From the cell containing the given text, extract its center point as [x, y] coordinate. 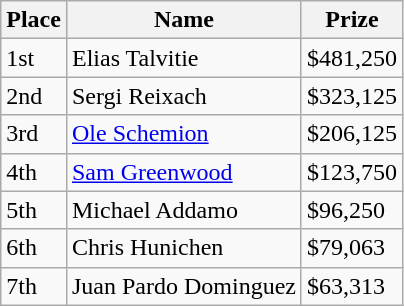
2nd [34, 96]
7th [34, 286]
Prize [352, 20]
Elias Talvitie [184, 58]
Name [184, 20]
$79,063 [352, 248]
5th [34, 210]
Michael Addamo [184, 210]
Sergi Reixach [184, 96]
1st [34, 58]
$323,125 [352, 96]
Juan Pardo Dominguez [184, 286]
$123,750 [352, 172]
Ole Schemion [184, 134]
$96,250 [352, 210]
Sam Greenwood [184, 172]
Place [34, 20]
$63,313 [352, 286]
$206,125 [352, 134]
$481,250 [352, 58]
3rd [34, 134]
Chris Hunichen [184, 248]
6th [34, 248]
4th [34, 172]
